Capture the cell that displays the provided text and extract its [x, y] central coordinate. 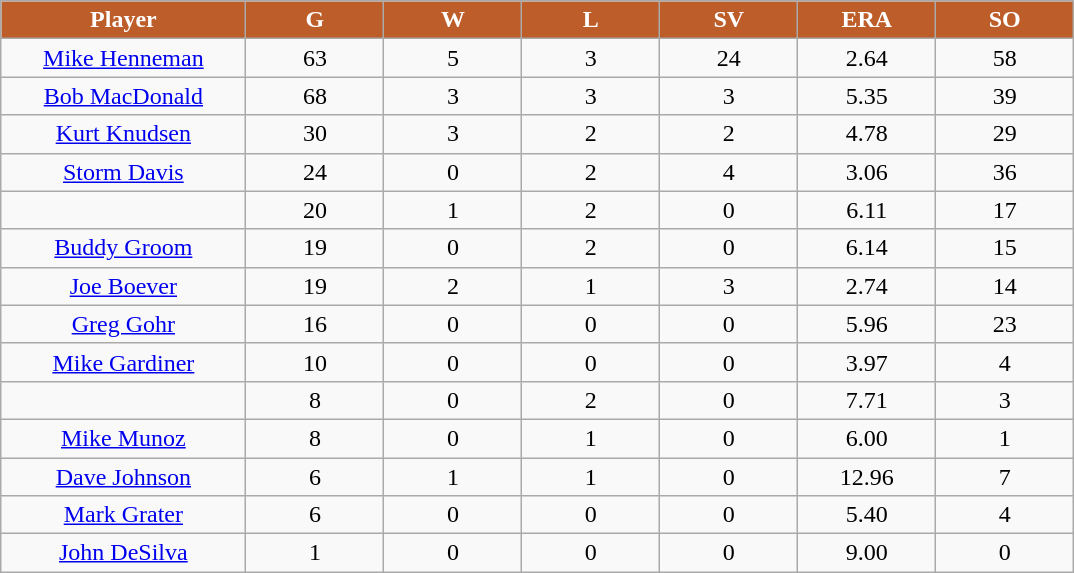
SV [729, 20]
23 [1005, 324]
36 [1005, 172]
2.64 [867, 58]
17 [1005, 210]
5 [453, 58]
68 [315, 96]
5.40 [867, 515]
16 [315, 324]
6.11 [867, 210]
John DeSilva [124, 553]
Dave Johnson [124, 477]
5.35 [867, 96]
6.14 [867, 248]
G [315, 20]
58 [1005, 58]
Bob MacDonald [124, 96]
Joe Boever [124, 286]
7.71 [867, 400]
2.74 [867, 286]
L [591, 20]
30 [315, 134]
6.00 [867, 438]
29 [1005, 134]
Kurt Knudsen [124, 134]
15 [1005, 248]
Buddy Groom [124, 248]
63 [315, 58]
20 [315, 210]
Mike Gardiner [124, 362]
Mike Henneman [124, 58]
4.78 [867, 134]
10 [315, 362]
39 [1005, 96]
14 [1005, 286]
Mike Munoz [124, 438]
12.96 [867, 477]
Storm Davis [124, 172]
3.97 [867, 362]
7 [1005, 477]
5.96 [867, 324]
Mark Grater [124, 515]
SO [1005, 20]
ERA [867, 20]
Player [124, 20]
Greg Gohr [124, 324]
3.06 [867, 172]
9.00 [867, 553]
W [453, 20]
